Detect which cell encompasses the target text, then output its [x, y] center coordinate. 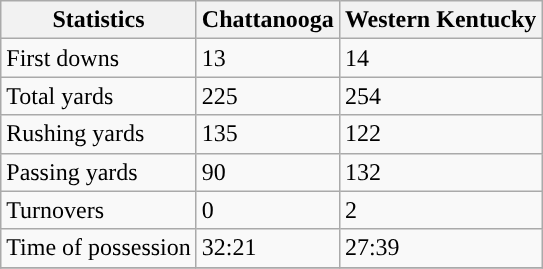
225 [268, 96]
32:21 [268, 248]
Passing yards [99, 172]
14 [440, 58]
132 [440, 172]
13 [268, 58]
Time of possession [99, 248]
135 [268, 134]
Western Kentucky [440, 20]
Turnovers [99, 210]
0 [268, 210]
Chattanooga [268, 20]
254 [440, 96]
90 [268, 172]
Total yards [99, 96]
27:39 [440, 248]
Statistics [99, 20]
2 [440, 210]
First downs [99, 58]
122 [440, 134]
Rushing yards [99, 134]
